Identify which cell holds the provided text, then report its [X, Y] central coordinate. 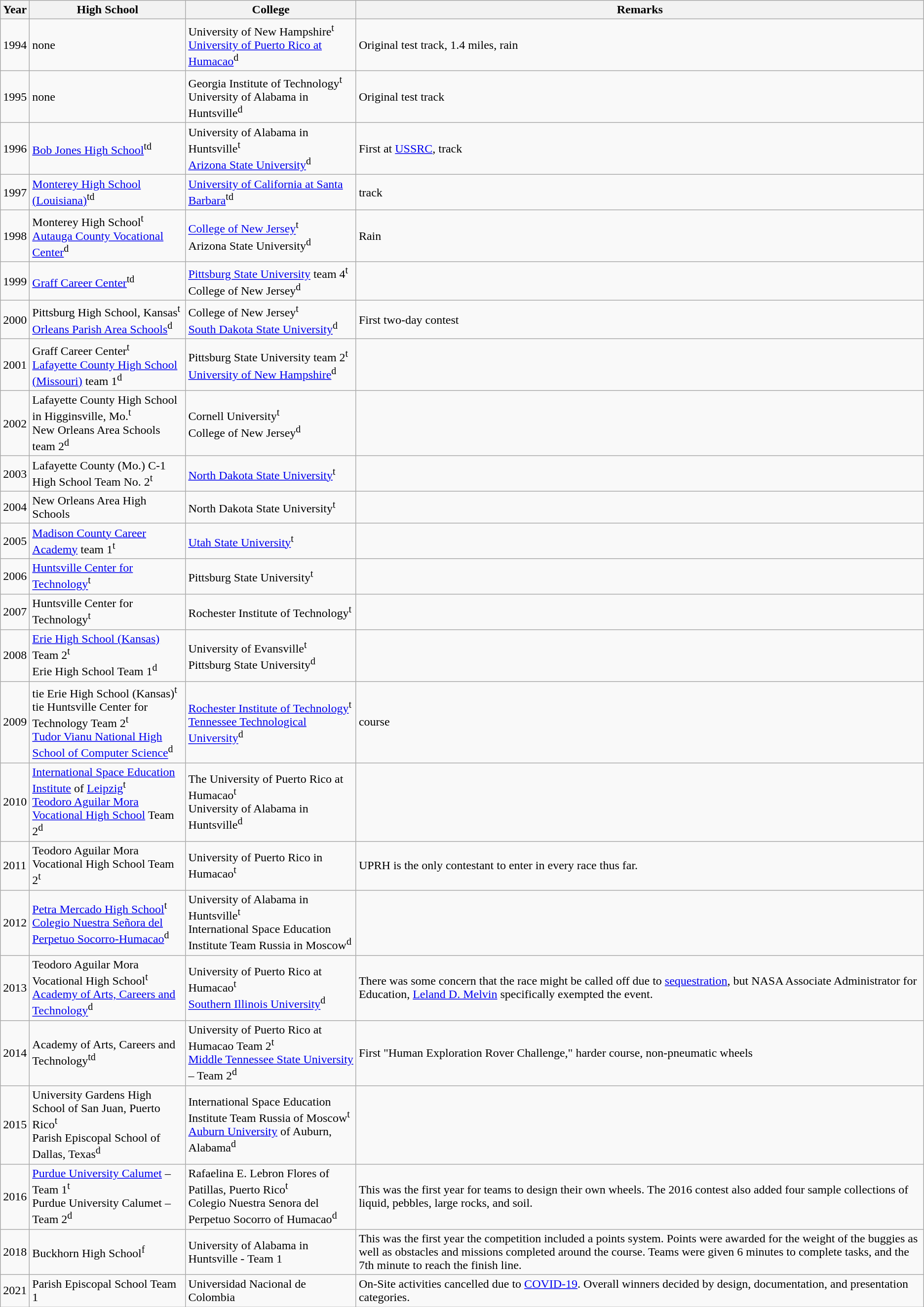
2021 [15, 1291]
Madison County Career Academy team 1t [108, 541]
University of California at Santa Barbaratd [271, 192]
2011 [15, 866]
2015 [15, 1124]
University of Puerto Rico in Humacaot [271, 866]
1996 [15, 149]
Graff Career Centertd [108, 281]
Purdue University Calumet – Team 1tPurdue University Calumet – Team 2d [108, 1196]
Cornell UniversitytCollege of New Jerseyd [271, 423]
2018 [15, 1252]
The University of Puerto Rico at HumacaotUniversity of Alabama in Huntsvilled [271, 803]
High School [108, 10]
Monterey High School (Louisiana)td [108, 192]
Georgia Institute of TechnologytUniversity of Alabama in Huntsvilled [271, 97]
Petra Mercado High SchooltColegio Nuestra Señora del Perpetuo Socorro-Humacaod [108, 923]
Erie High School (Kansas) Team 2tErie High School Team 1d [108, 655]
1995 [15, 97]
Pittsburg State Universityt [271, 577]
2000 [15, 320]
First two-day contest [640, 320]
Graff Career CentertLafayette County High School (Missouri) team 1d [108, 365]
Buckhorn High Schoolf [108, 1252]
2004 [15, 507]
Lafayette County High School in Higginsville, Mo.tNew Orleans Area Schools team 2d [108, 423]
2012 [15, 923]
University of New HampshiretUniversity of Puerto Rico at Humacaod [271, 45]
2009 [15, 722]
1998 [15, 236]
New Orleans Area High Schools [108, 507]
Academy of Arts, Careers and Technologytd [108, 1053]
Rochester Institute of TechnologytTennessee Technological Universityd [271, 722]
Rain [640, 236]
Universidad Nacional de Colombia [271, 1291]
Pittsburg State University team 2tUniversity of New Hampshired [271, 365]
2013 [15, 988]
First at USSRC, track [640, 149]
Teodoro Aguilar Mora Vocational High School Team 2t [108, 866]
Original test track, 1.4 miles, rain [640, 45]
Rochester Institute of Technologyt [271, 612]
course [640, 722]
College of New JerseytArizona State Universityd [271, 236]
On-Site activities cancelled due to COVID-19. Overall winners decided by design, documentation, and presentation categories. [640, 1291]
tie Erie High School (Kansas)ttie Huntsville Center for Technology Team 2tTudor Vianu National High School of Computer Scienced [108, 722]
2007 [15, 612]
University of Alabama in Huntsville - Team 1 [271, 1252]
1999 [15, 281]
2003 [15, 474]
UPRH is the only contestant to enter in every race thus far. [640, 866]
2014 [15, 1053]
Utah State Universityt [271, 541]
Year [15, 10]
Teodoro Aguilar Mora Vocational High SchooltAcademy of Arts, Careers and Technologyd [108, 988]
2010 [15, 803]
2002 [15, 423]
Bob Jones High Schooltd [108, 149]
College [271, 10]
University Gardens High School of San Juan, Puerto RicotParish Episcopal School of Dallas, Texasd [108, 1124]
Monterey High SchooltAutauga County Vocational Centerd [108, 236]
1994 [15, 45]
College of New JerseytSouth Dakota State Universityd [271, 320]
2005 [15, 541]
University of Alabama in HuntsvilletArizona State Universityd [271, 149]
University of Alabama in HuntsvilletInternational Space Education Institute Team Russia in Moscowd [271, 923]
International Space Education Institute of LeipzigtTeodoro Aguilar Mora Vocational High School Team 2d [108, 803]
Parish Episcopal School Team 1 [108, 1291]
Pittsburg State University team 4tCollege of New Jerseyd [271, 281]
International Space Education Institute Team Russia of MoscowtAuburn University of Auburn, Alabamad [271, 1124]
First "Human Exploration Rover Challenge," harder course, non-pneumatic wheels [640, 1053]
Pittsburg High School, KansastOrleans Parish Area Schoolsd [108, 320]
2001 [15, 365]
2008 [15, 655]
track [640, 192]
Rafaelina E. Lebron Flores of Patillas, Puerto RicotColegio Nuestra Senora del Perpetuo Socorro of Humacaod [271, 1196]
2016 [15, 1196]
University of EvansvilletPittsburg State Universityd [271, 655]
University of Puerto Rico at Humacao Team 2tMiddle Tennessee State University – Team 2d [271, 1053]
Remarks [640, 10]
2006 [15, 577]
Lafayette County (Mo.) C-1 High School Team No. 2t [108, 474]
Original test track [640, 97]
1997 [15, 192]
University of Puerto Rico at HumacaotSouthern Illinois Universityd [271, 988]
